Output the [x, y] coordinate of the center of the cell containing the given text.  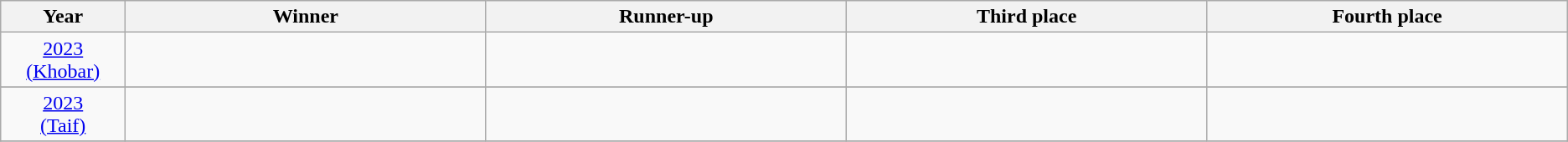
2023(Khobar) [64, 60]
Fourth place [1387, 17]
Third place [1026, 17]
Winner [306, 17]
Runner-up [666, 17]
Year [64, 17]
2023(Taif) [64, 114]
